Provide the (x, y) coordinate of the cell's center where the given text is located.  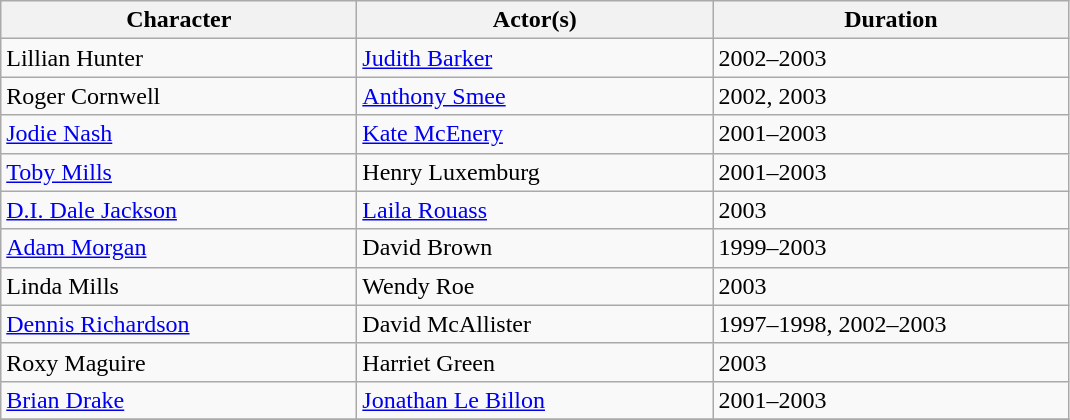
Roxy Maguire (179, 362)
Linda Mills (179, 286)
Jodie Nash (179, 134)
Judith Barker (535, 58)
Anthony Smee (535, 96)
Harriet Green (535, 362)
Dennis Richardson (179, 324)
2002, 2003 (891, 96)
1997–1998, 2002–2003 (891, 324)
Adam Morgan (179, 248)
1999–2003 (891, 248)
Character (179, 20)
Kate McEnery (535, 134)
Actor(s) (535, 20)
Roger Cornwell (179, 96)
Toby Mills (179, 172)
2002–2003 (891, 58)
Laila Rouass (535, 210)
Jonathan Le Billon (535, 400)
David McAllister (535, 324)
Brian Drake (179, 400)
Lillian Hunter (179, 58)
Duration (891, 20)
Wendy Roe (535, 286)
D.I. Dale Jackson (179, 210)
David Brown (535, 248)
Henry Luxemburg (535, 172)
